Identify which cell holds the provided text, then report its (x, y) central coordinate. 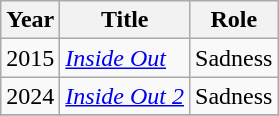
Inside Out 2 (125, 96)
2015 (30, 58)
2024 (30, 96)
Role (234, 20)
Title (125, 20)
Inside Out (125, 58)
Year (30, 20)
